Extract the [x, y] coordinate from the center of the cell holding the provided text.  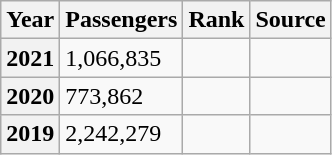
2020 [30, 96]
1,066,835 [122, 58]
2,242,279 [122, 134]
773,862 [122, 96]
Rank [216, 20]
Source [290, 20]
2019 [30, 134]
2021 [30, 58]
Passengers [122, 20]
Year [30, 20]
